Find where the given text appears and provide that cell's center as [X, Y] coordinate. 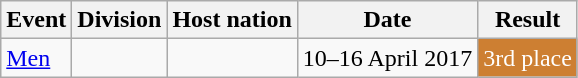
Date [387, 20]
10–16 April 2017 [387, 58]
Host nation [232, 20]
Division [120, 20]
Result [528, 20]
Men [36, 58]
3rd place [528, 58]
Event [36, 20]
